Extract the [X, Y] coordinate from the center of the cell holding the provided text.  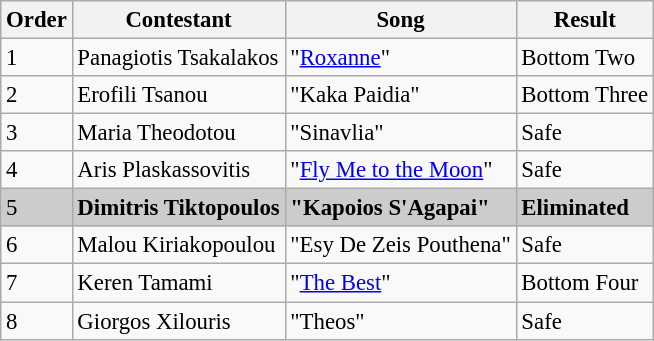
6 [36, 245]
Malou Kiriakopoulou [178, 245]
"Esy De Zeis Pouthena" [400, 245]
Bottom Four [584, 283]
7 [36, 283]
Eliminated [584, 208]
Bottom Three [584, 95]
Bottom Two [584, 58]
Dimitris Tiktopoulos [178, 208]
4 [36, 170]
Result [584, 20]
Giorgos Xilouris [178, 321]
5 [36, 208]
"Fly Me to the Moon" [400, 170]
"Roxanne" [400, 58]
3 [36, 133]
Order [36, 20]
"Theos" [400, 321]
Erofili Tsanou [178, 95]
"Kapoios S'Agapai" [400, 208]
Aris Plaskassovitis [178, 170]
Panagiotis Tsakalakos [178, 58]
8 [36, 321]
"The Best" [400, 283]
1 [36, 58]
2 [36, 95]
Maria Theodotou [178, 133]
"Kaka Paidia" [400, 95]
Keren Tamami [178, 283]
Contestant [178, 20]
Song [400, 20]
"Sinavlia" [400, 133]
